Output the (X, Y) coordinate of the center of the cell containing the given text.  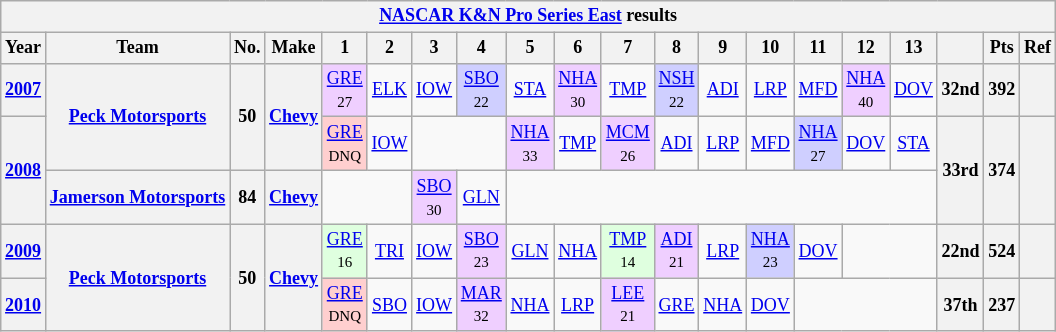
7 (628, 48)
MAR32 (481, 305)
Pts (1002, 48)
11 (818, 48)
NHA27 (818, 144)
No. (248, 48)
2010 (24, 305)
10 (771, 48)
33rd (960, 170)
84 (248, 197)
2009 (24, 251)
ELK (390, 90)
6 (578, 48)
2 (390, 48)
392 (1002, 90)
1 (344, 48)
12 (866, 48)
37th (960, 305)
GRE27 (344, 90)
NHA33 (530, 144)
NASCAR K&N Pro Series East results (528, 16)
2007 (24, 90)
TMP14 (628, 251)
SBO22 (481, 90)
22nd (960, 251)
NHA23 (771, 251)
GRE16 (344, 251)
SBO30 (434, 197)
MCM26 (628, 144)
Jamerson Motorsports (137, 197)
Team (137, 48)
SBO (390, 305)
Ref (1038, 48)
NHA30 (578, 90)
TRI (390, 251)
374 (1002, 170)
NHA40 (866, 90)
32nd (960, 90)
8 (676, 48)
5 (530, 48)
Year (24, 48)
ADI21 (676, 251)
4 (481, 48)
2008 (24, 170)
9 (723, 48)
Make (294, 48)
3 (434, 48)
GRE (676, 305)
LEE21 (628, 305)
NSH22 (676, 90)
13 (914, 48)
237 (1002, 305)
SBO23 (481, 251)
524 (1002, 251)
